Search for the cell housing the specified text and yield its [X, Y] center coordinate. 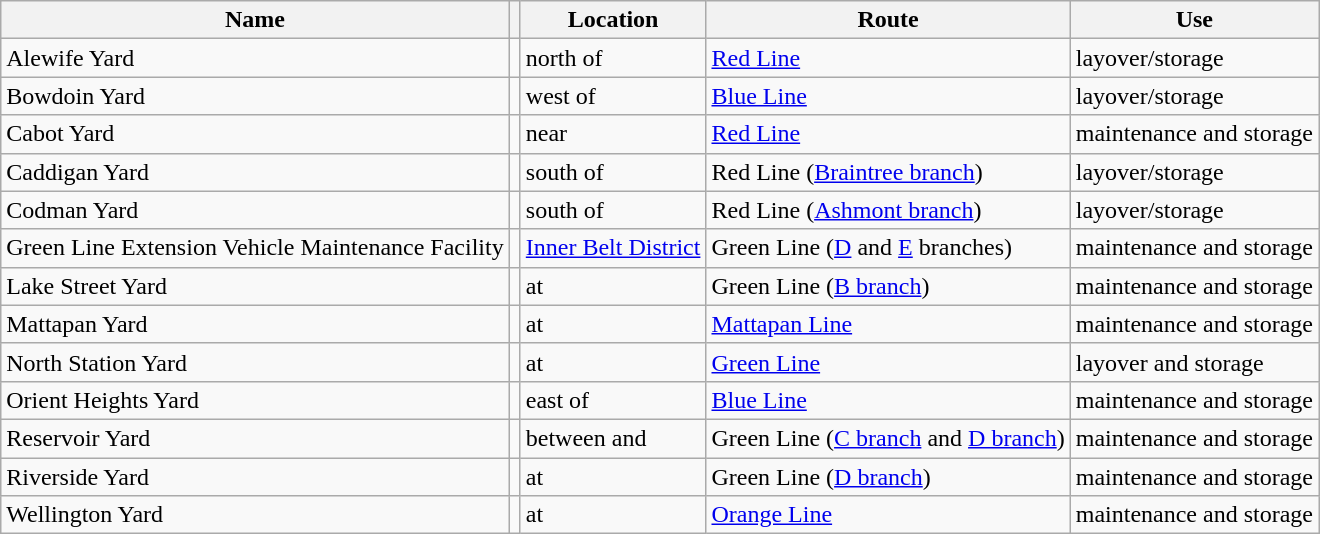
Cabot Yard [255, 134]
Mattapan Yard [255, 324]
Green Line (D branch) [888, 477]
Alewife Yard [255, 58]
east of [613, 400]
Green Line (B branch) [888, 286]
Wellington Yard [255, 515]
Codman Yard [255, 210]
Orange Line [888, 515]
Orient Heights Yard [255, 400]
Inner Belt District [613, 248]
Red Line (Braintree branch) [888, 172]
Use [1194, 20]
Location [613, 20]
near [613, 134]
west of [613, 96]
Lake Street Yard [255, 286]
between and [613, 438]
Name [255, 20]
Green Line [888, 362]
Caddigan Yard [255, 172]
Reservoir Yard [255, 438]
Red Line (Ashmont branch) [888, 210]
Bowdoin Yard [255, 96]
Green Line (C branch and D branch) [888, 438]
layover and storage [1194, 362]
Route [888, 20]
Green Line Extension Vehicle Maintenance Facility [255, 248]
North Station Yard [255, 362]
Mattapan Line [888, 324]
Green Line (D and E branches) [888, 248]
Riverside Yard [255, 477]
north of [613, 58]
